Return the [x, y] coordinate for the center point of the cell that contains the specified text.  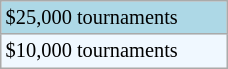
$25,000 tournaments [114, 17]
$10,000 tournaments [114, 51]
